Locate the cell with the specified text and output its [X, Y] center coordinate. 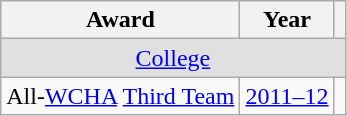
Award [120, 20]
College [173, 58]
All-WCHA Third Team [120, 96]
Year [287, 20]
2011–12 [287, 96]
